Detect which cell encompasses the target text, then output its (x, y) center coordinate. 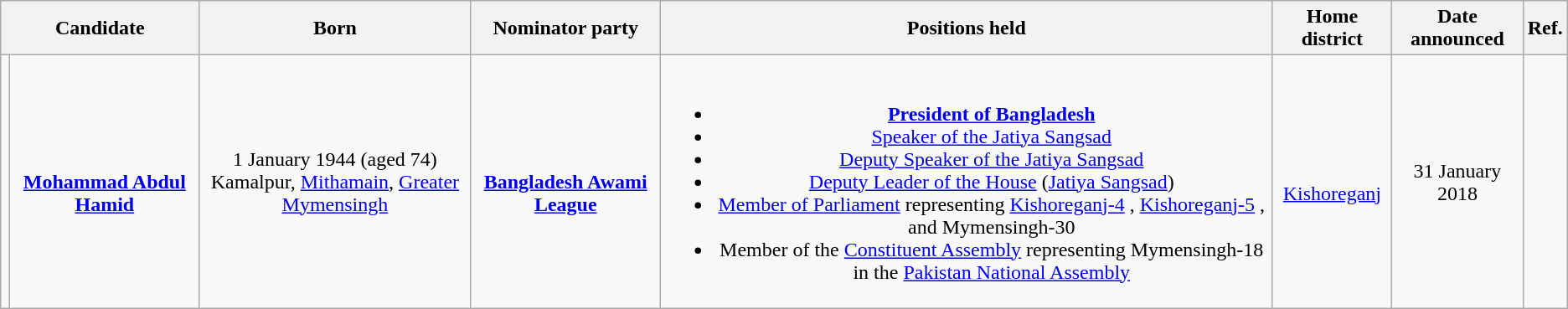
Nominator party (565, 28)
Mohammad Abdul Hamid (105, 182)
Positions held (967, 28)
Candidate (101, 28)
1 January 1944 (aged 74) Kamalpur, Mithamain, Greater Mymensingh (335, 182)
Ref. (1545, 28)
Kishoreganj (1332, 182)
31 January 2018 (1457, 182)
Born (335, 28)
Bangladesh Awami League (565, 182)
Date announced (1457, 28)
Home district (1332, 28)
